Identify which cell holds the provided text, then report its (X, Y) central coordinate. 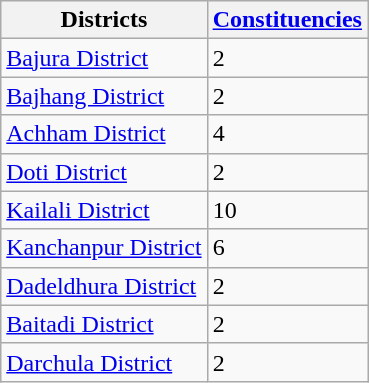
Darchula District (104, 362)
Districts (104, 20)
6 (287, 248)
Kanchanpur District (104, 248)
Kailali District (104, 210)
Bajhang District (104, 96)
4 (287, 134)
Doti District (104, 172)
Baitadi District (104, 324)
10 (287, 210)
Bajura District (104, 58)
Achham District (104, 134)
Dadeldhura District (104, 286)
Constituencies (287, 20)
